Scan for the cell matching the given text and deliver its [x, y] coordinate at center. 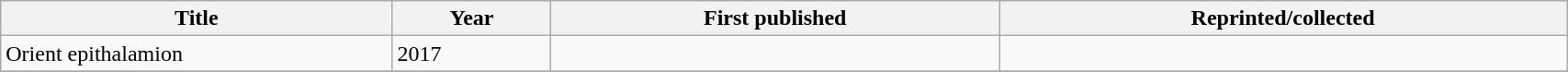
Orient epithalamion [197, 54]
Year [472, 18]
First published [775, 18]
2017 [472, 54]
Title [197, 18]
Reprinted/collected [1283, 18]
